Scan for the cell matching the given text and deliver its (X, Y) coordinate at center. 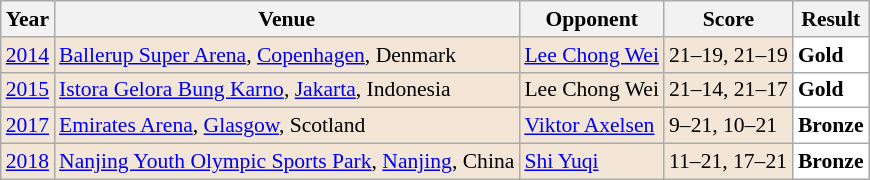
21–19, 21–19 (728, 55)
Shi Yuqi (592, 162)
11–21, 17–21 (728, 162)
Venue (286, 19)
2018 (28, 162)
2015 (28, 90)
Year (28, 19)
Opponent (592, 19)
Viktor Axelsen (592, 126)
21–14, 21–17 (728, 90)
9–21, 10–21 (728, 126)
Ballerup Super Arena, Copenhagen, Denmark (286, 55)
Emirates Arena, Glasgow, Scotland (286, 126)
Result (831, 19)
2014 (28, 55)
Score (728, 19)
Nanjing Youth Olympic Sports Park, Nanjing, China (286, 162)
2017 (28, 126)
Istora Gelora Bung Karno, Jakarta, Indonesia (286, 90)
